Return [x, y] of the center of cell containing provided text 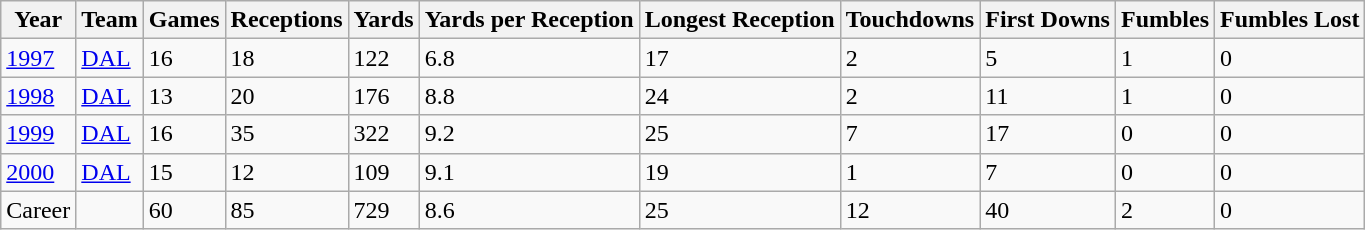
Touchdowns [910, 20]
176 [384, 96]
Year [38, 20]
9.2 [529, 134]
Games [184, 20]
First Downs [1048, 20]
9.1 [529, 172]
6.8 [529, 58]
Fumbles Lost [1290, 20]
11 [1048, 96]
322 [384, 134]
1997 [38, 58]
1999 [38, 134]
19 [740, 172]
8.8 [529, 96]
60 [184, 210]
8.6 [529, 210]
40 [1048, 210]
Yards [384, 20]
24 [740, 96]
Receptions [286, 20]
729 [384, 210]
Longest Reception [740, 20]
Fumbles [1164, 20]
Team [110, 20]
Career [38, 210]
1998 [38, 96]
5 [1048, 58]
13 [184, 96]
85 [286, 210]
122 [384, 58]
18 [286, 58]
20 [286, 96]
2000 [38, 172]
Yards per Reception [529, 20]
15 [184, 172]
35 [286, 134]
109 [384, 172]
